Determine the [x, y] coordinate at the center of the cell enclosing the given text.  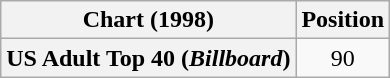
Position [343, 20]
Chart (1998) [148, 20]
90 [343, 58]
US Adult Top 40 (Billboard) [148, 58]
